Detect which cell encompasses the target text, then output its [X, Y] center coordinate. 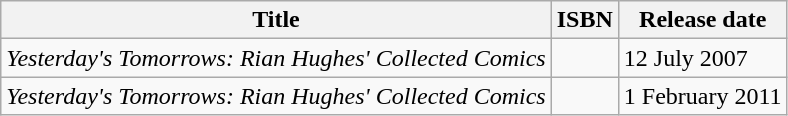
Release date [702, 20]
1 February 2011 [702, 96]
12 July 2007 [702, 58]
ISBN [584, 20]
Title [276, 20]
